From the cell containing the given text, extract its center point as [x, y] coordinate. 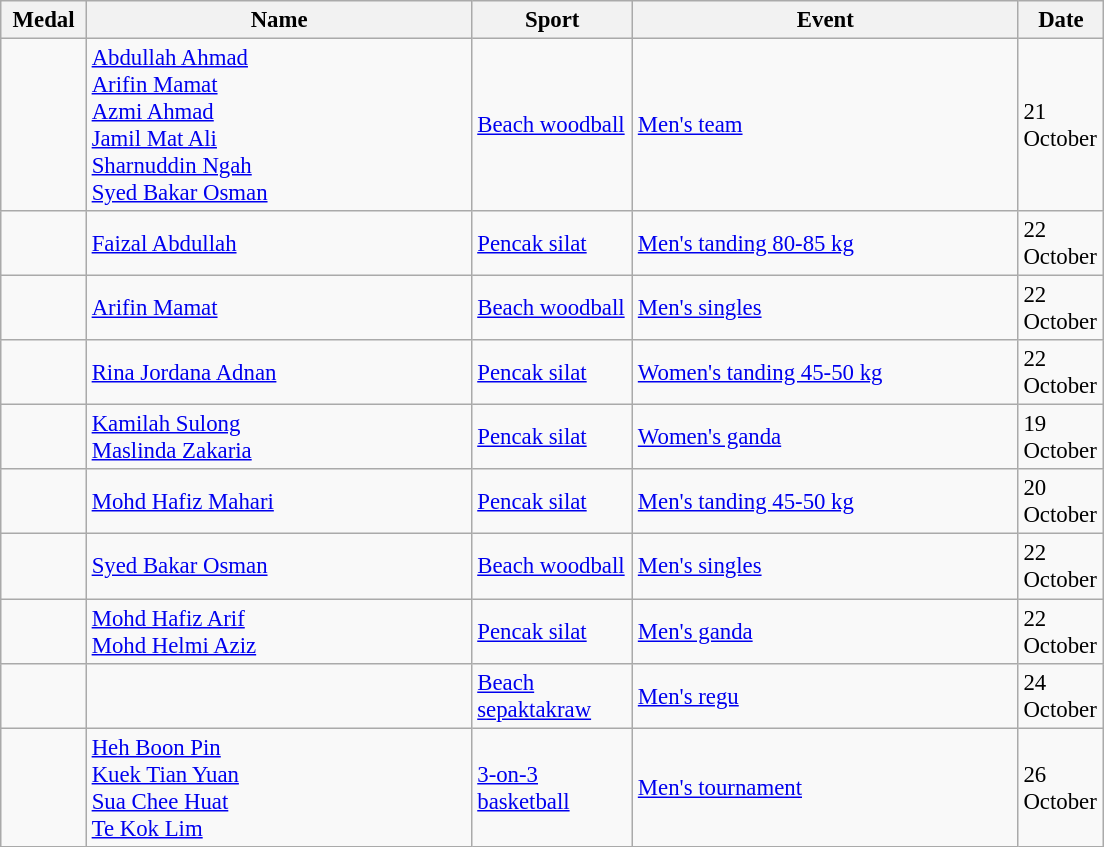
Arifin Mamat [279, 308]
Women's ganda [826, 438]
Heh Boon PinKuek Tian YuanSua Chee HuatTe Kok Lim [279, 788]
Name [279, 20]
Men's regu [826, 696]
Mohd Hafiz Mahari [279, 502]
Mohd Hafiz ArifMohd Helmi Aziz [279, 632]
Medal [44, 20]
26 October [1061, 788]
Event [826, 20]
3-on-3 basketball [552, 788]
Men's tanding 80-85 kg [826, 244]
21 October [1061, 126]
Sport [552, 20]
24 October [1061, 696]
Rina Jordana Adnan [279, 372]
20 October [1061, 502]
Faizal Abdullah [279, 244]
Syed Bakar Osman [279, 566]
Men's ganda [826, 632]
Kamilah SulongMaslinda Zakaria [279, 438]
Men's team [826, 126]
Date [1061, 20]
Men's tournament [826, 788]
Abdullah AhmadArifin MamatAzmi AhmadJamil Mat AliSharnuddin NgahSyed Bakar Osman [279, 126]
Beach sepaktakraw [552, 696]
Men's tanding 45-50 kg [826, 502]
19 October [1061, 438]
Women's tanding 45-50 kg [826, 372]
